Determine the [X, Y] coordinate at the center of the cell enclosing the given text.  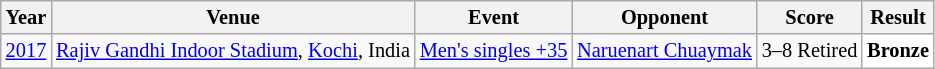
Opponent [664, 17]
Result [898, 17]
2017 [26, 51]
Venue [233, 17]
Event [494, 17]
Score [810, 17]
Naruenart Chuaymak [664, 51]
3–8 Retired [810, 51]
Rajiv Gandhi Indoor Stadium, Kochi, India [233, 51]
Year [26, 17]
Bronze [898, 51]
Men's singles +35 [494, 51]
